Identify which cell holds the provided text, then report its (x, y) central coordinate. 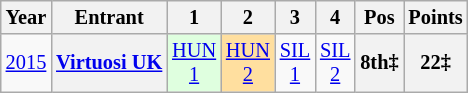
HUN2 (248, 63)
4 (335, 17)
Entrant (109, 17)
SIL2 (335, 63)
2015 (26, 63)
3 (295, 17)
Points (436, 17)
1 (194, 17)
HUN1 (194, 63)
22‡ (436, 63)
SIL1 (295, 63)
Year (26, 17)
8th‡ (379, 63)
Pos (379, 17)
Virtuosi UK (109, 63)
2 (248, 17)
